Provide the (X, Y) coordinate of the cell's center where the given text is located.  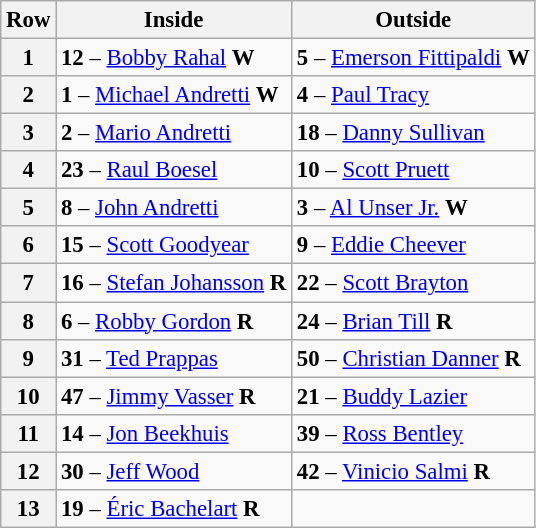
3 – Al Unser Jr. W (414, 208)
4 – Paul Tracy (414, 95)
30 – Jeff Wood (174, 471)
1 (28, 58)
21 – Buddy Lazier (414, 396)
31 – Ted Prappas (174, 358)
8 – John Andretti (174, 208)
5 (28, 208)
8 (28, 321)
19 – Éric Bachelart R (174, 509)
14 – Jon Beekhuis (174, 433)
5 – Emerson Fittipaldi W (414, 58)
3 (28, 133)
47 – Jimmy Vasser R (174, 396)
13 (28, 509)
6 (28, 245)
18 – Danny Sullivan (414, 133)
9 (28, 358)
22 – Scott Brayton (414, 283)
Row (28, 20)
42 – Vinicio Salmi R (414, 471)
10 – Scott Pruett (414, 170)
2 (28, 95)
12 – Bobby Rahal W (174, 58)
24 – Brian Till R (414, 321)
15 – Scott Goodyear (174, 245)
16 – Stefan Johansson R (174, 283)
Outside (414, 20)
12 (28, 471)
50 – Christian Danner R (414, 358)
39 – Ross Bentley (414, 433)
23 – Raul Boesel (174, 170)
11 (28, 433)
4 (28, 170)
2 – Mario Andretti (174, 133)
10 (28, 396)
6 – Robby Gordon R (174, 321)
1 – Michael Andretti W (174, 95)
Inside (174, 20)
7 (28, 283)
9 – Eddie Cheever (414, 245)
